Output the [x, y] coordinate of the center of the cell containing the given text.  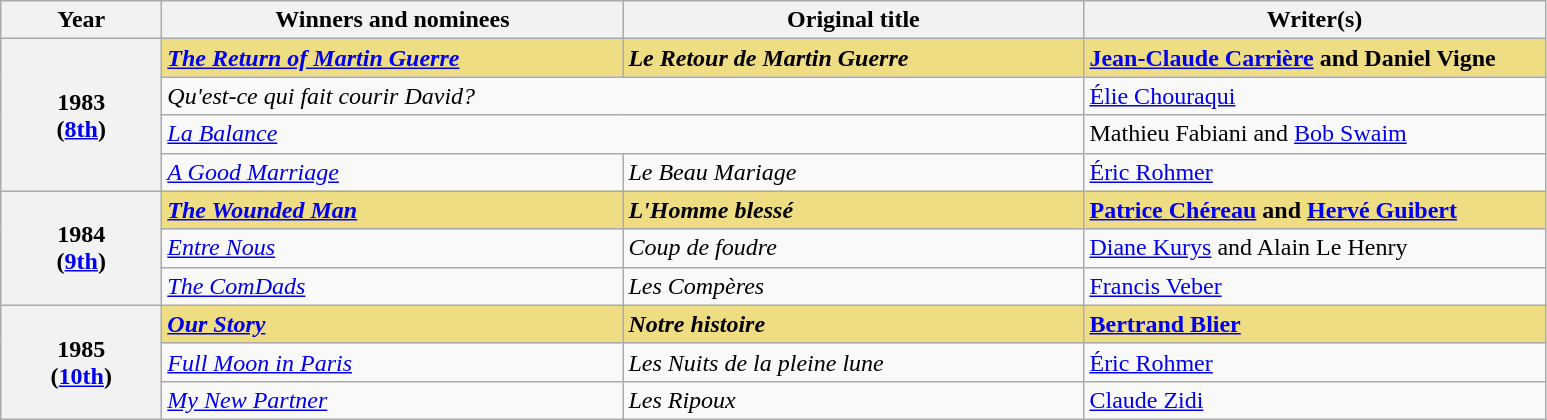
Entre Nous [392, 248]
Les Ripoux [854, 400]
The ComDads [392, 286]
Original title [854, 20]
Le Retour de Martin Guerre [854, 58]
Diane Kurys and Alain Le Henry [1314, 248]
Bertrand Blier [1314, 324]
Élie Chouraqui [1314, 96]
Mathieu Fabiani and Bob Swaim [1314, 134]
Notre histoire [854, 324]
Patrice Chéreau and Hervé Guibert [1314, 210]
Jean-Claude Carrière and Daniel Vigne [1314, 58]
1985(10th) [82, 362]
Year [82, 20]
Coup de foudre [854, 248]
Les Compères [854, 286]
Les Nuits de la pleine lune [854, 362]
Our Story [392, 324]
1983(8th) [82, 115]
Full Moon in Paris [392, 362]
Qu'est-ce qui fait courir David? [623, 96]
1984(9th) [82, 248]
A Good Marriage [392, 172]
Francis Veber [1314, 286]
Le Beau Mariage [854, 172]
L'Homme blessé [854, 210]
Claude Zidi [1314, 400]
La Balance [623, 134]
Writer(s) [1314, 20]
The Wounded Man [392, 210]
The Return of Martin Guerre [392, 58]
Winners and nominees [392, 20]
My New Partner [392, 400]
